Provide the [x, y] coordinate of the cell's center where the given text is located.  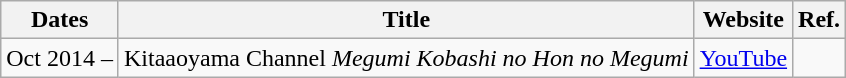
YouTube [743, 58]
Title [406, 20]
Dates [60, 20]
Kitaaoyama Channel Megumi Kobashi no Hon no Megumi [406, 58]
Website [743, 20]
Oct 2014 – [60, 58]
Ref. [820, 20]
